Determine the (x, y) coordinate at the center of the cell enclosing the given text.  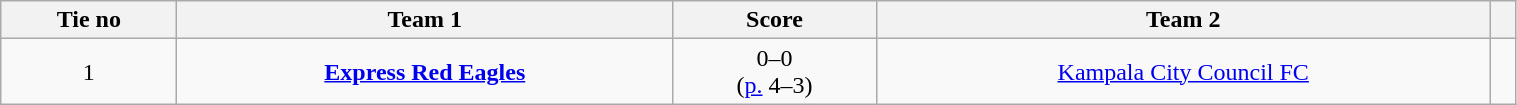
Kampala City Council FC (1183, 72)
Tie no (89, 20)
0–0 (p. 4–3) (775, 72)
Score (775, 20)
Team 1 (425, 20)
1 (89, 72)
Express Red Eagles (425, 72)
Team 2 (1183, 20)
